Detect which cell encompasses the target text, then output its [x, y] center coordinate. 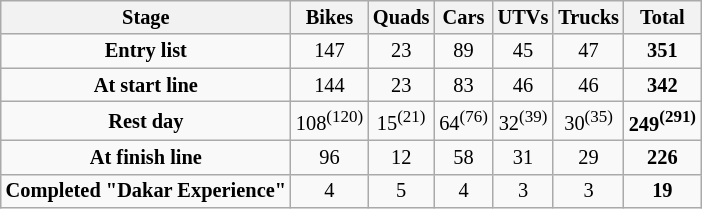
15(21) [401, 120]
83 [463, 85]
Entry list [146, 51]
Total [662, 17]
Cars [463, 17]
Bikes [330, 17]
64(76) [463, 120]
30(35) [588, 120]
249(291) [662, 120]
Completed "Dakar Experience" [146, 191]
351 [662, 51]
31 [524, 157]
Quads [401, 17]
Stage [146, 17]
32(39) [524, 120]
At start line [146, 85]
342 [662, 85]
UTVs [524, 17]
45 [524, 51]
226 [662, 157]
Rest day [146, 120]
58 [463, 157]
147 [330, 51]
Trucks [588, 17]
12 [401, 157]
96 [330, 157]
At finish line [146, 157]
5 [401, 191]
29 [588, 157]
19 [662, 191]
144 [330, 85]
108(120) [330, 120]
47 [588, 51]
89 [463, 51]
